Pinpoint the cell where the given text exists, returning its (x, y) midpoint coordinate. 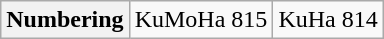
Numbering (65, 20)
KuHa 814 (328, 20)
KuMoHa 815 (201, 20)
